For the text-containing cell, return its midpoint in (x, y) coordinate format. 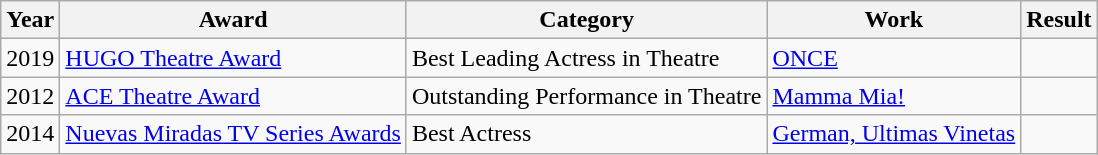
Work (894, 20)
2019 (30, 58)
2012 (30, 96)
HUGO Theatre Award (234, 58)
Best Leading Actress in Theatre (586, 58)
ACE Theatre Award (234, 96)
Outstanding Performance in Theatre (586, 96)
ONCE (894, 58)
Year (30, 20)
Best Actress (586, 134)
Award (234, 20)
Category (586, 20)
German, Ultimas Vinetas (894, 134)
2014 (30, 134)
Mamma Mia! (894, 96)
Result (1059, 20)
Nuevas Miradas TV Series Awards (234, 134)
